For the text-containing cell, return its midpoint in (X, Y) coordinate format. 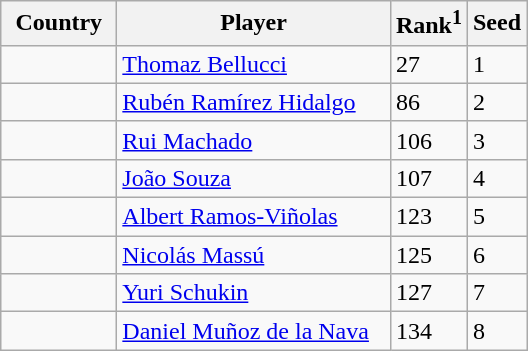
3 (496, 140)
Albert Ramos-Viñolas (254, 217)
Rank1 (428, 24)
27 (428, 64)
125 (428, 255)
134 (428, 331)
Nicolás Massú (254, 255)
7 (496, 293)
8 (496, 331)
106 (428, 140)
5 (496, 217)
123 (428, 217)
1 (496, 64)
86 (428, 102)
Daniel Muñoz de la Nava (254, 331)
Seed (496, 24)
Rubén Ramírez Hidalgo (254, 102)
Rui Machado (254, 140)
107 (428, 178)
6 (496, 255)
4 (496, 178)
Thomaz Bellucci (254, 64)
127 (428, 293)
2 (496, 102)
Country (59, 24)
Player (254, 24)
Yuri Schukin (254, 293)
João Souza (254, 178)
